Locate the cell with the specified text and output its (X, Y) center coordinate. 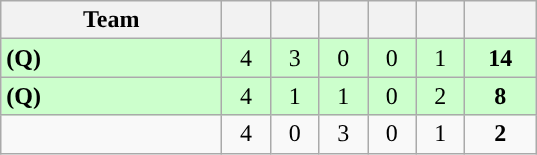
Team (112, 20)
8 (500, 96)
14 (500, 58)
